For the text-containing cell, return its midpoint in [X, Y] coordinate format. 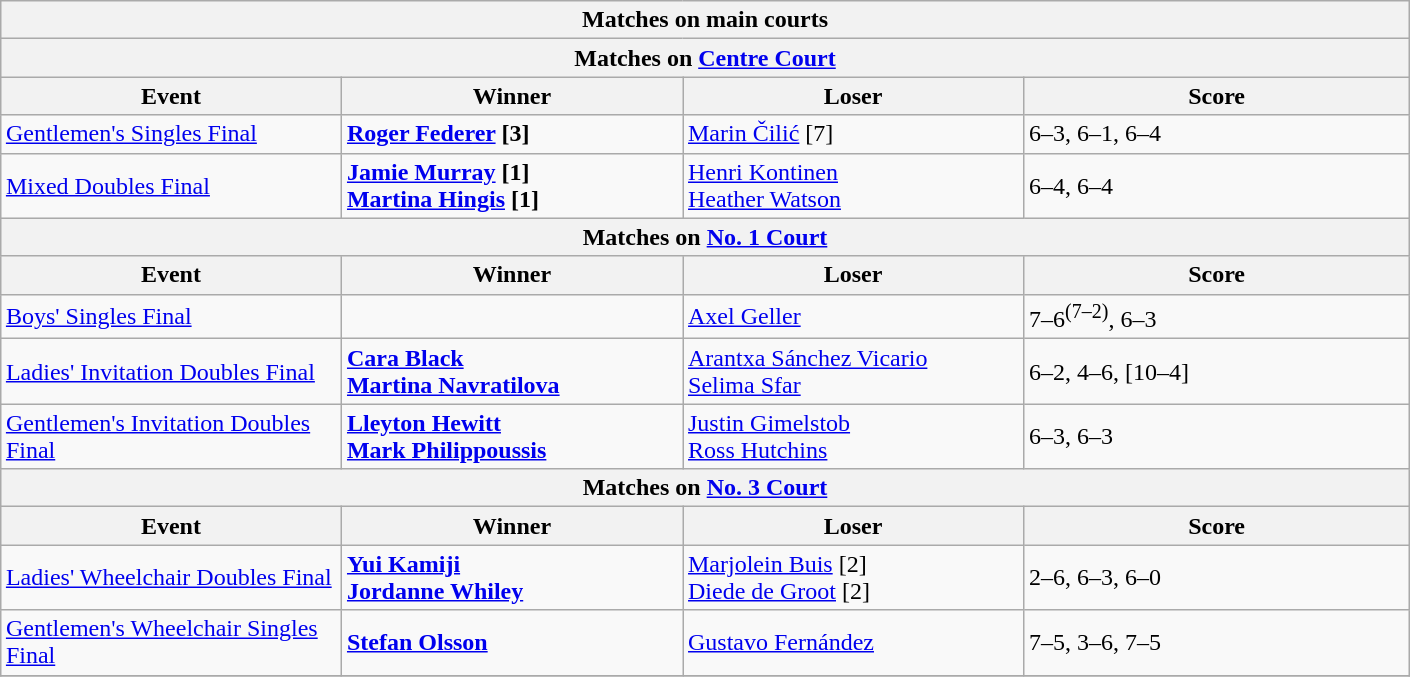
Ladies' Invitation Doubles Final [170, 372]
Marjolein Buis [2] Diede de Groot [2] [852, 578]
Cara Black Martina Navratilova [512, 372]
Henri Kontinen Heather Watson [852, 186]
Jamie Murray [1] Martina Hingis [1] [512, 186]
Stefan Olsson [512, 642]
Matches on main courts [704, 20]
Justin Gimelstob Ross Hutchins [852, 436]
2–6, 6–3, 6–0 [1217, 578]
Marin Čilić [7] [852, 134]
Matches on No. 3 Court [704, 488]
Matches on Centre Court [704, 58]
Ladies' Wheelchair Doubles Final [170, 578]
7–5, 3–6, 7–5 [1217, 642]
Lleyton Hewitt Mark Philippoussis [512, 436]
Roger Federer [3] [512, 134]
Axel Geller [852, 316]
Gentlemen's Singles Final [170, 134]
Boys' Singles Final [170, 316]
Gustavo Fernández [852, 642]
Gentlemen's Wheelchair Singles Final [170, 642]
Yui Kamiji Jordanne Whiley [512, 578]
6–3, 6–3 [1217, 436]
Gentlemen's Invitation Doubles Final [170, 436]
Arantxa Sánchez Vicario Selima Sfar [852, 372]
6–4, 6–4 [1217, 186]
Mixed Doubles Final [170, 186]
Matches on No. 1 Court [704, 237]
6–3, 6–1, 6–4 [1217, 134]
6–2, 4–6, [10–4] [1217, 372]
7–6(7–2), 6–3 [1217, 316]
